Capture the cell that displays the provided text and extract its (x, y) central coordinate. 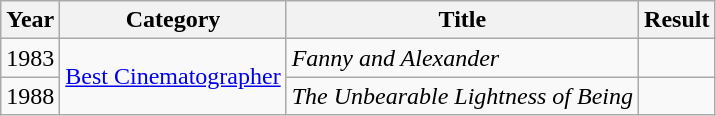
Best Cinematographer (173, 77)
Result (677, 20)
1988 (30, 96)
1983 (30, 58)
Category (173, 20)
Title (462, 20)
The Unbearable Lightness of Being (462, 96)
Fanny and Alexander (462, 58)
Year (30, 20)
